Output the (x, y) coordinate of the center of the cell containing the given text.  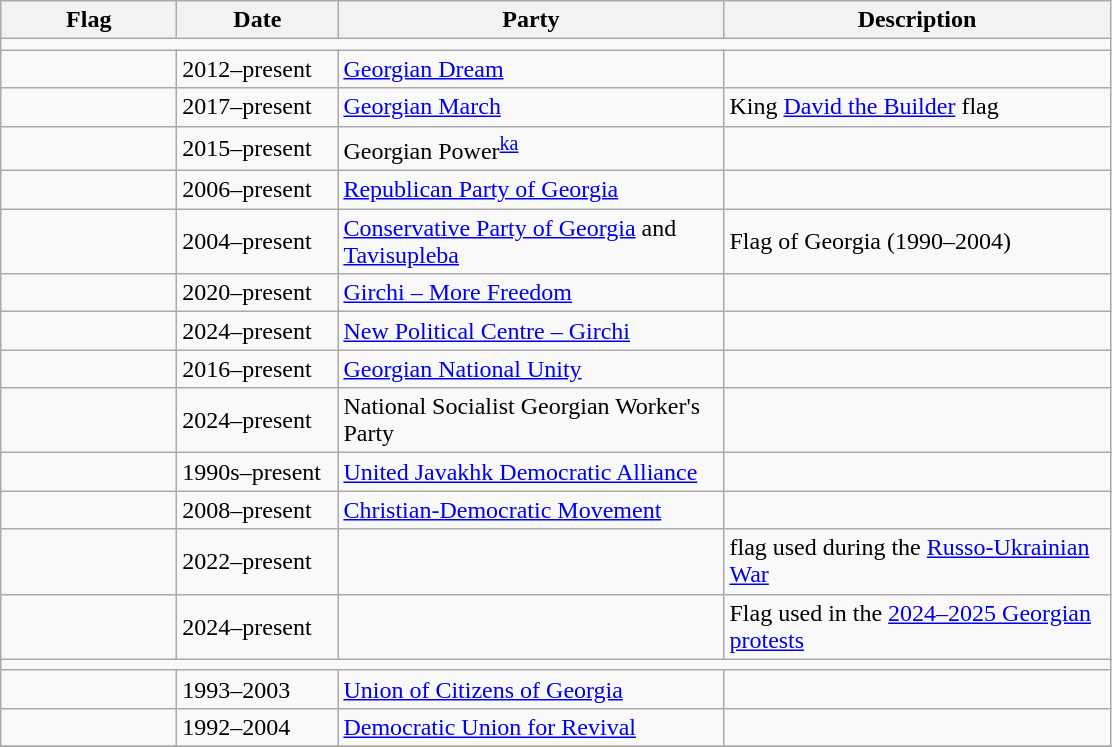
Christian-Democratic Movement (531, 510)
Georgian Powerka (531, 148)
Georgian Dream (531, 69)
Flag used in the 2024–2025 Georgian protests (917, 626)
King David the Builder flag (917, 107)
National Socialist Georgian Worker's Party (531, 420)
Georgian National Unity (531, 369)
flag used during the Russo-Ukrainian War (917, 562)
2004–present (258, 242)
1993–2003 (258, 689)
2015–present (258, 148)
1990s–present (258, 472)
Description (917, 20)
2006–present (258, 190)
Date (258, 20)
2022–present (258, 562)
Flag of Georgia (1990–2004) (917, 242)
Party (531, 20)
2008–present (258, 510)
Girchi – More Freedom (531, 293)
2020–present (258, 293)
2016–present (258, 369)
Flag (89, 20)
2012–present (258, 69)
2017–present (258, 107)
New Political Centre – Girchi (531, 331)
Union of Citizens of Georgia (531, 689)
Georgian March (531, 107)
1992–2004 (258, 727)
Democratic Union for Revival (531, 727)
United Javakhk Democratic Alliance (531, 472)
Republican Party of Georgia (531, 190)
Conservative Party of Georgia and Tavisupleba (531, 242)
